Extract the (X, Y) coordinate from the center of the cell holding the provided text.  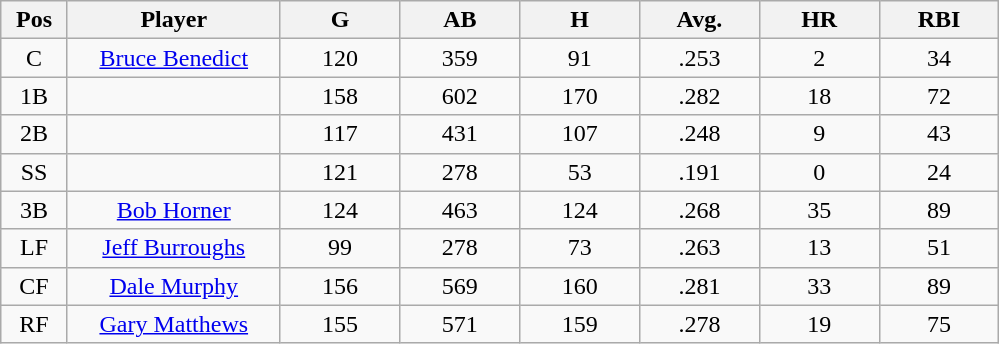
43 (939, 134)
73 (580, 248)
155 (340, 324)
19 (819, 324)
159 (580, 324)
Player (174, 20)
H (580, 20)
156 (340, 286)
Dale Murphy (174, 286)
158 (340, 96)
170 (580, 96)
571 (460, 324)
117 (340, 134)
107 (580, 134)
1B (34, 96)
G (340, 20)
13 (819, 248)
359 (460, 58)
35 (819, 210)
602 (460, 96)
HR (819, 20)
AB (460, 20)
.268 (700, 210)
18 (819, 96)
72 (939, 96)
431 (460, 134)
Gary Matthews (174, 324)
2B (34, 134)
91 (580, 58)
LF (34, 248)
2 (819, 58)
Bob Horner (174, 210)
0 (819, 172)
33 (819, 286)
51 (939, 248)
121 (340, 172)
RF (34, 324)
9 (819, 134)
.191 (700, 172)
75 (939, 324)
.263 (700, 248)
.248 (700, 134)
34 (939, 58)
Pos (34, 20)
99 (340, 248)
3B (34, 210)
53 (580, 172)
SS (34, 172)
.281 (700, 286)
.253 (700, 58)
463 (460, 210)
Jeff Burroughs (174, 248)
CF (34, 286)
C (34, 58)
160 (580, 286)
.282 (700, 96)
120 (340, 58)
Avg. (700, 20)
.278 (700, 324)
569 (460, 286)
24 (939, 172)
RBI (939, 20)
Bruce Benedict (174, 58)
